Determine the [x, y] coordinate at the center of the cell enclosing the given text.  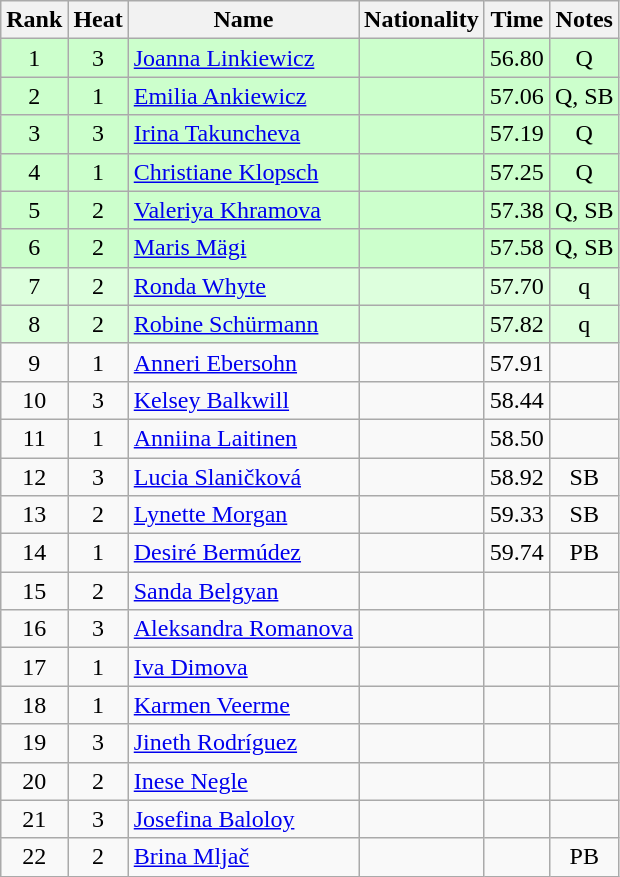
57.19 [516, 134]
Valeriya Khramova [243, 210]
13 [34, 515]
6 [34, 248]
57.38 [516, 210]
57.06 [516, 96]
Iva Dimova [243, 667]
10 [34, 400]
Joanna Linkiewicz [243, 58]
Name [243, 20]
Ronda Whyte [243, 286]
57.91 [516, 362]
Kelsey Balkwill [243, 400]
58.44 [516, 400]
22 [34, 857]
57.82 [516, 324]
Lynette Morgan [243, 515]
Brina Mljač [243, 857]
7 [34, 286]
9 [34, 362]
14 [34, 553]
Jineth Rodríguez [243, 743]
16 [34, 629]
Josefina Baloloy [243, 819]
5 [34, 210]
17 [34, 667]
Inese Negle [243, 781]
15 [34, 591]
Desiré Bermúdez [243, 553]
21 [34, 819]
8 [34, 324]
58.50 [516, 438]
59.33 [516, 515]
Robine Schürmann [243, 324]
57.25 [516, 172]
Nationality [422, 20]
20 [34, 781]
Maris Mägi [243, 248]
Heat [98, 20]
Christiane Klopsch [243, 172]
57.58 [516, 248]
58.92 [516, 477]
12 [34, 477]
57.70 [516, 286]
59.74 [516, 553]
18 [34, 705]
Time [516, 20]
Lucia Slaničková [243, 477]
Aleksandra Romanova [243, 629]
Irina Takuncheva [243, 134]
19 [34, 743]
Rank [34, 20]
Anniina Laitinen [243, 438]
56.80 [516, 58]
11 [34, 438]
Karmen Veerme [243, 705]
Anneri Ebersohn [243, 362]
4 [34, 172]
Emilia Ankiewicz [243, 96]
Sanda Belgyan [243, 591]
Notes [584, 20]
